Find where the given text appears and provide that cell's center as [X, Y] coordinate. 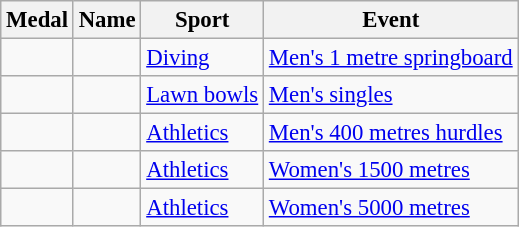
Men's 400 metres hurdles [391, 133]
Event [391, 20]
Men's 1 metre springboard [391, 58]
Men's singles [391, 95]
Sport [202, 20]
Diving [202, 58]
Women's 1500 metres [391, 170]
Women's 5000 metres [391, 208]
Medal [38, 20]
Name [107, 20]
Lawn bowls [202, 95]
